Output the (X, Y) coordinate of the center of the cell containing the given text.  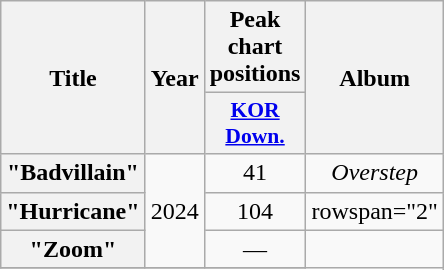
104 (255, 211)
— (255, 249)
"Hurricane" (73, 211)
Album (375, 78)
41 (255, 173)
Title (73, 78)
rowspan="2" (375, 211)
Year (174, 78)
KORDown. (255, 124)
"Zoom" (73, 249)
Overstep (375, 173)
2024 (174, 211)
"Badvillain" (73, 173)
Peak chart positions (255, 47)
